Return the [x, y] coordinate for the center point of the cell that contains the specified text.  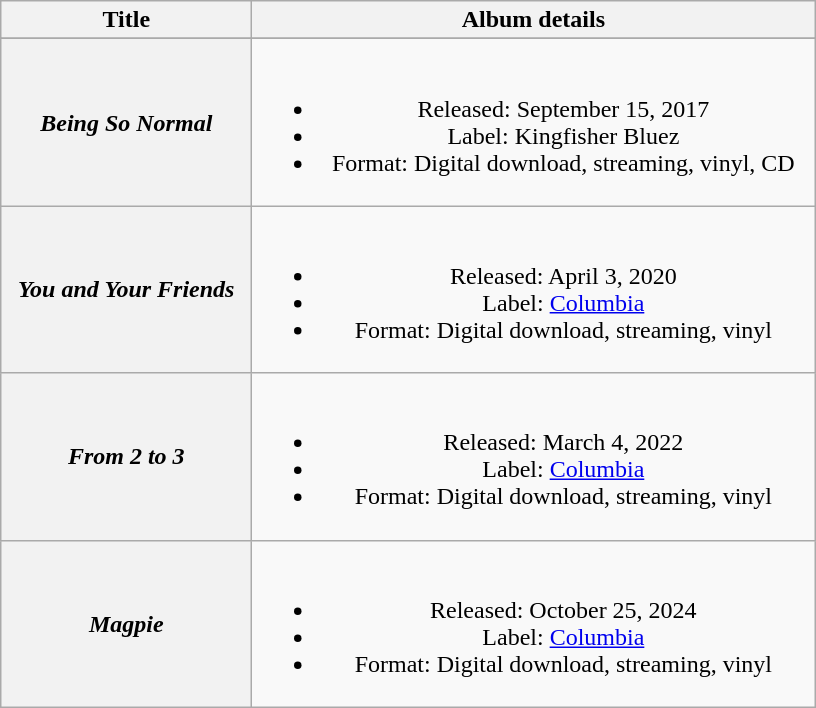
Being So Normal [126, 122]
You and Your Friends [126, 290]
Magpie [126, 624]
Title [126, 20]
Released: March 4, 2022Label: ColumbiaFormat: Digital download, streaming, vinyl [534, 456]
Released: October 25, 2024Label: ColumbiaFormat: Digital download, streaming, vinyl [534, 624]
Released: September 15, 2017Label: Kingfisher BluezFormat: Digital download, streaming, vinyl, CD [534, 122]
Released: April 3, 2020Label: ColumbiaFormat: Digital download, streaming, vinyl [534, 290]
From 2 to 3 [126, 456]
Album details [534, 20]
